Detect which cell encompasses the target text, then output its [x, y] center coordinate. 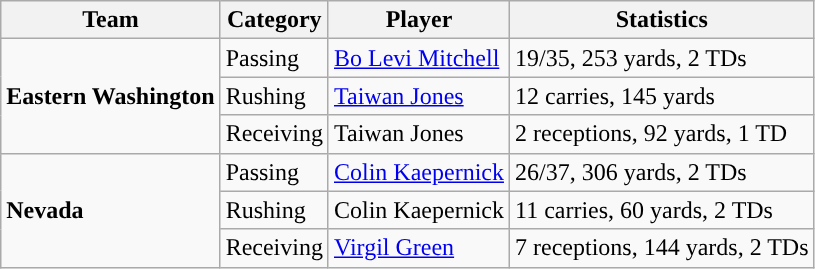
Eastern Washington [110, 96]
11 carries, 60 yards, 2 TDs [662, 210]
12 carries, 145 yards [662, 96]
Player [418, 20]
Team [110, 20]
Statistics [662, 20]
26/37, 306 yards, 2 TDs [662, 172]
Category [274, 20]
2 receptions, 92 yards, 1 TD [662, 134]
Bo Levi Mitchell [418, 58]
7 receptions, 144 yards, 2 TDs [662, 248]
Nevada [110, 210]
19/35, 253 yards, 2 TDs [662, 58]
Virgil Green [418, 248]
